Extract the [x, y] coordinate from the center of the cell holding the provided text.  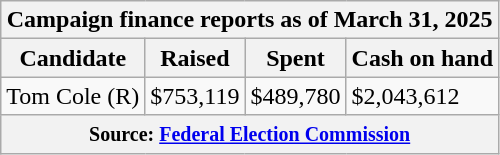
$753,119 [195, 96]
Campaign finance reports as of March 31, 2025 [250, 20]
Candidate [73, 58]
Tom Cole (R) [73, 96]
$489,780 [296, 96]
$2,043,612 [422, 96]
Raised [195, 58]
Source: Federal Election Commission [250, 134]
Cash on hand [422, 58]
Spent [296, 58]
